Determine the (x, y) coordinate at the center of the cell enclosing the given text.  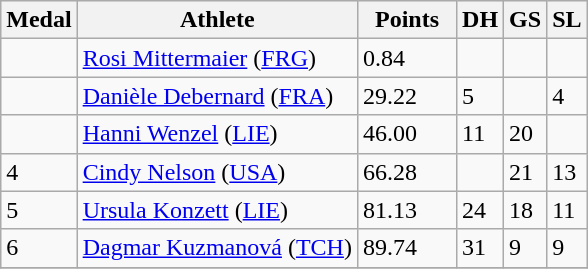
Hanni Wenzel (LIE) (217, 134)
89.74 (406, 248)
21 (526, 172)
Dagmar Kuzmanová (TCH) (217, 248)
13 (567, 172)
GS (526, 20)
29.22 (406, 96)
31 (480, 248)
24 (480, 210)
Danièle Debernard (FRA) (217, 96)
Athlete (217, 20)
81.13 (406, 210)
Medal (39, 20)
DH (480, 20)
6 (39, 248)
Ursula Konzett (LIE) (217, 210)
20 (526, 134)
SL (567, 20)
Cindy Nelson (USA) (217, 172)
Rosi Mittermaier (FRG) (217, 58)
46.00 (406, 134)
0.84 (406, 58)
66.28 (406, 172)
18 (526, 210)
Points (406, 20)
